Locate the cell with the specified text and output its (x, y) center coordinate. 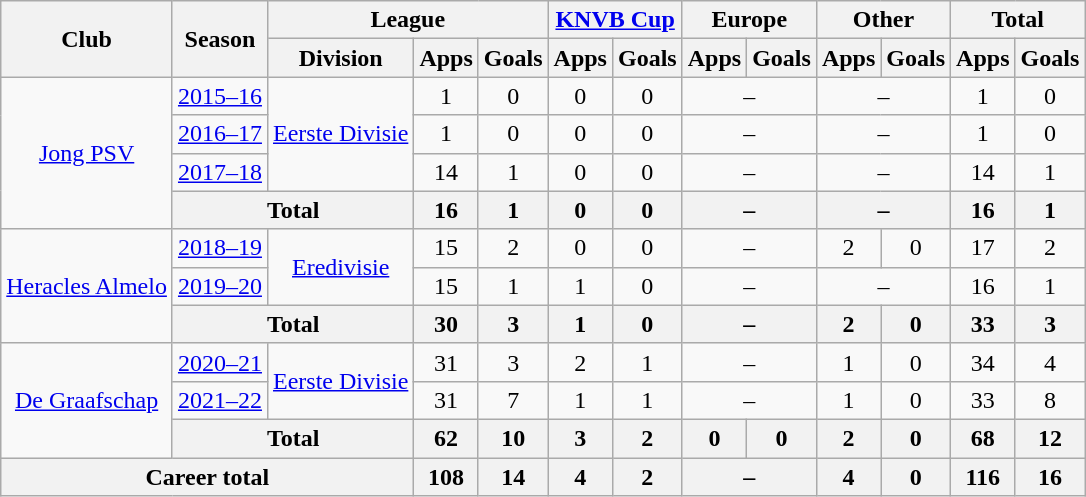
2016–17 (220, 134)
2017–18 (220, 172)
League (408, 20)
KNVB Cup (615, 20)
17 (983, 248)
2019–20 (220, 286)
Eredivisie (340, 267)
12 (1050, 438)
Jong PSV (87, 153)
34 (983, 362)
108 (446, 477)
116 (983, 477)
Division (340, 58)
62 (446, 438)
10 (513, 438)
68 (983, 438)
2021–22 (220, 400)
8 (1050, 400)
Season (220, 39)
Europe (749, 20)
2018–19 (220, 248)
Other (883, 20)
De Graafschap (87, 400)
Career total (208, 477)
2015–16 (220, 96)
Heracles Almelo (87, 286)
2020–21 (220, 362)
7 (513, 400)
Club (87, 39)
30 (446, 324)
